Provide the [X, Y] coordinate of the cell's center where the given text is located.  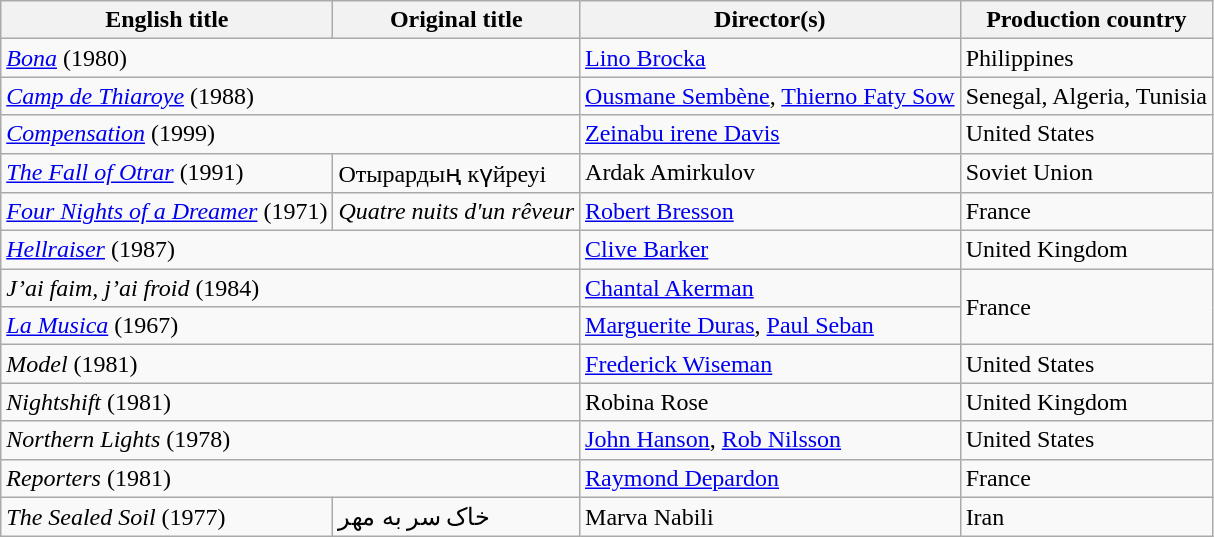
Bona (1980) [290, 58]
Compensation (1999) [290, 134]
Raymond Depardon [770, 478]
La Musica (1967) [290, 326]
Model (1981) [290, 364]
Clive Barker [770, 250]
Отырардың күйреуі [456, 173]
Director(s) [770, 20]
Philippines [1086, 58]
Hellraiser (1987) [290, 250]
John Hanson, Rob Nilsson [770, 440]
Senegal, Algeria, Tunisia [1086, 96]
Lino Brocka [770, 58]
J’ai faim, j’ai froid (1984) [290, 288]
Marguerite Duras, Paul Seban [770, 326]
Quatre nuits d'un rêveur [456, 212]
Reporters (1981) [290, 478]
Chantal Akerman [770, 288]
Frederick Wiseman [770, 364]
Ousmane Sembène, Thierno Faty Sow [770, 96]
Zeinabu irene Davis [770, 134]
Original title [456, 20]
Nightshift (1981) [290, 402]
Camp de Thiaroye (1988) [290, 96]
Production country [1086, 20]
Four Nights of a Dreamer (1971) [167, 212]
English title [167, 20]
Soviet Union [1086, 173]
Ardak Amirkulov [770, 173]
Marva Nabili [770, 517]
Northern Lights (1978) [290, 440]
Robina Rose [770, 402]
Robert Bresson [770, 212]
The Fall of Otrar (1991) [167, 173]
Iran [1086, 517]
خاک سر به مهر [456, 517]
The Sealed Soil (1977) [167, 517]
